Pinpoint the cell where the given text exists, returning its [x, y] midpoint coordinate. 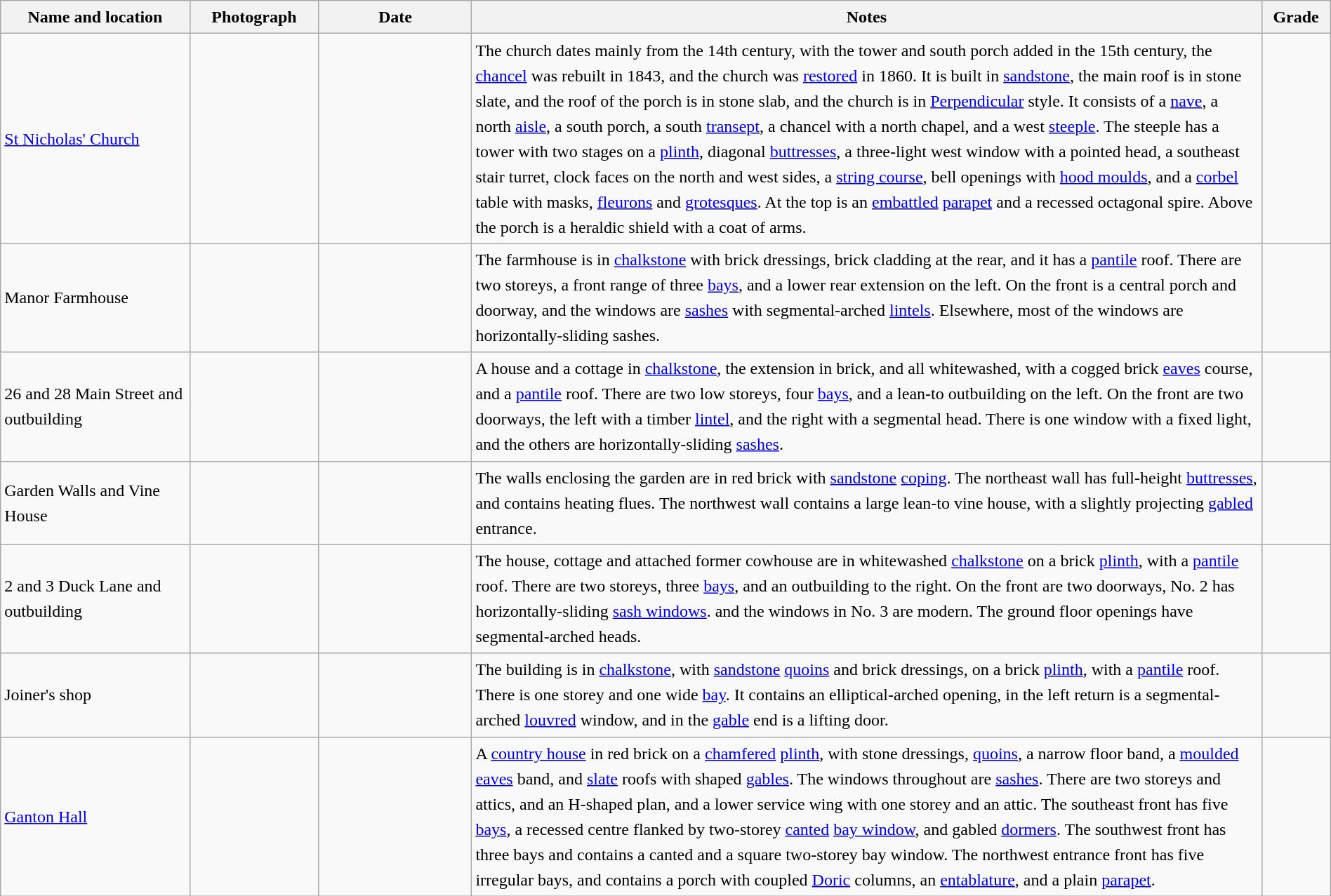
Joiner's shop [95, 695]
Grade [1296, 17]
Photograph [254, 17]
26 and 28 Main Street and outbuilding [95, 407]
Date [395, 17]
2 and 3 Duck Lane and outbuilding [95, 599]
Notes [866, 17]
Manor Farmhouse [95, 297]
Ganton Hall [95, 817]
Garden Walls and Vine House [95, 502]
St Nicholas' Church [95, 139]
Name and location [95, 17]
